Detect which cell encompasses the target text, then output its [X, Y] center coordinate. 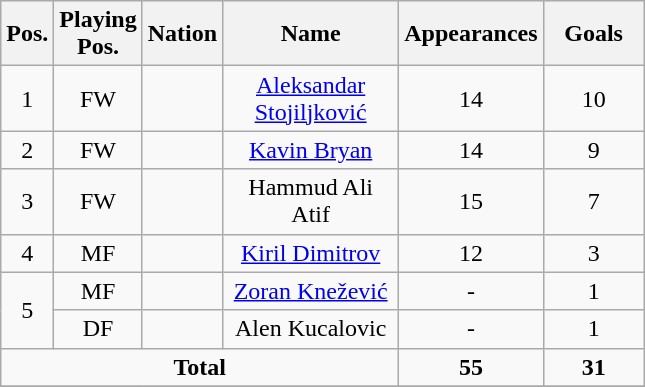
2 [28, 150]
Aleksandar Stojiljković [311, 98]
9 [594, 150]
Name [311, 34]
Kiril Dimitrov [311, 253]
Goals [594, 34]
Playing Pos. [98, 34]
Nation [182, 34]
Zoran Knežević [311, 291]
15 [471, 202]
12 [471, 253]
5 [28, 310]
Pos. [28, 34]
55 [471, 367]
Kavin Bryan [311, 150]
Total [200, 367]
31 [594, 367]
Hammud Ali Atif [311, 202]
10 [594, 98]
DF [98, 329]
4 [28, 253]
7 [594, 202]
Appearances [471, 34]
Alen Kucalovic [311, 329]
